Detect which cell encompasses the target text, then output its (X, Y) center coordinate. 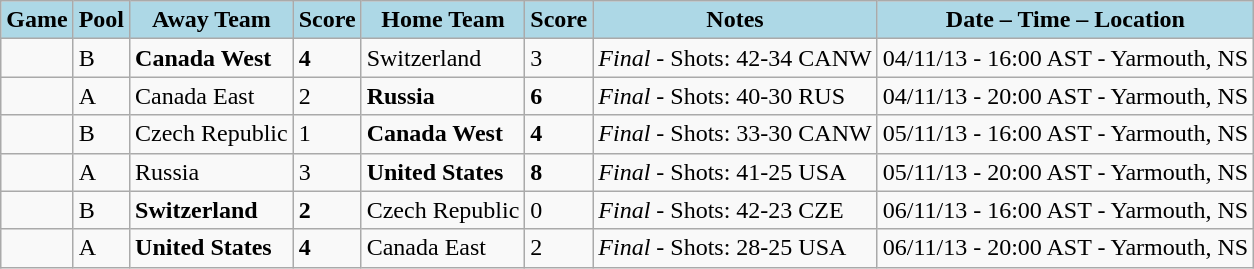
Game (37, 20)
Final - Shots: 33-30 CANW (735, 134)
04/11/13 - 16:00 AST - Yarmouth, NS (1065, 58)
Pool (101, 20)
05/11/13 - 16:00 AST - Yarmouth, NS (1065, 134)
Date – Time – Location (1065, 20)
8 (559, 172)
0 (559, 210)
Final - Shots: 41-25 USA (735, 172)
1 (327, 134)
Final - Shots: 42-23 CZE (735, 210)
6 (559, 96)
Final - Shots: 28-25 USA (735, 248)
06/11/13 - 20:00 AST - Yarmouth, NS (1065, 248)
Final - Shots: 40-30 RUS (735, 96)
Away Team (212, 20)
Notes (735, 20)
Final - Shots: 42-34 CANW (735, 58)
05/11/13 - 20:00 AST - Yarmouth, NS (1065, 172)
Home Team (443, 20)
04/11/13 - 20:00 AST - Yarmouth, NS (1065, 96)
06/11/13 - 16:00 AST - Yarmouth, NS (1065, 210)
